Return [x, y] of the center of cell containing provided text 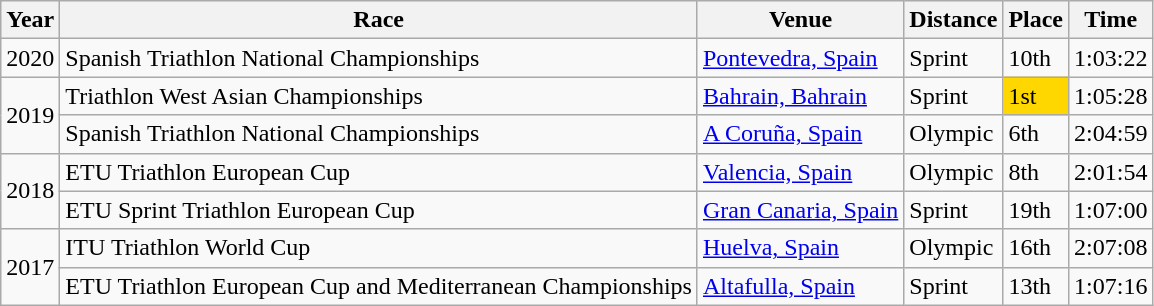
ETU Triathlon European Cup and Mediterranean Championships [379, 286]
Time [1111, 20]
1st [1036, 96]
1:03:22 [1111, 58]
10th [1036, 58]
ETU Triathlon European Cup [379, 172]
2:04:59 [1111, 134]
6th [1036, 134]
2020 [30, 58]
ITU Triathlon World Cup [379, 248]
2:01:54 [1111, 172]
Year [30, 20]
2019 [30, 115]
Place [1036, 20]
Huelva, Spain [800, 248]
Venue [800, 20]
2018 [30, 191]
Altafulla, Spain [800, 286]
1:05:28 [1111, 96]
A Coruña, Spain [800, 134]
2:07:08 [1111, 248]
Pontevedra, Spain [800, 58]
Bahrain, Bahrain [800, 96]
Gran Canaria, Spain [800, 210]
ETU Sprint Triathlon European Cup [379, 210]
Valencia, Spain [800, 172]
8th [1036, 172]
19th [1036, 210]
16th [1036, 248]
1:07:00 [1111, 210]
2017 [30, 267]
Triathlon West Asian Championships [379, 96]
13th [1036, 286]
Race [379, 20]
1:07:16 [1111, 286]
Distance [954, 20]
